Extract the (X, Y) coordinate from the center of the cell holding the provided text.  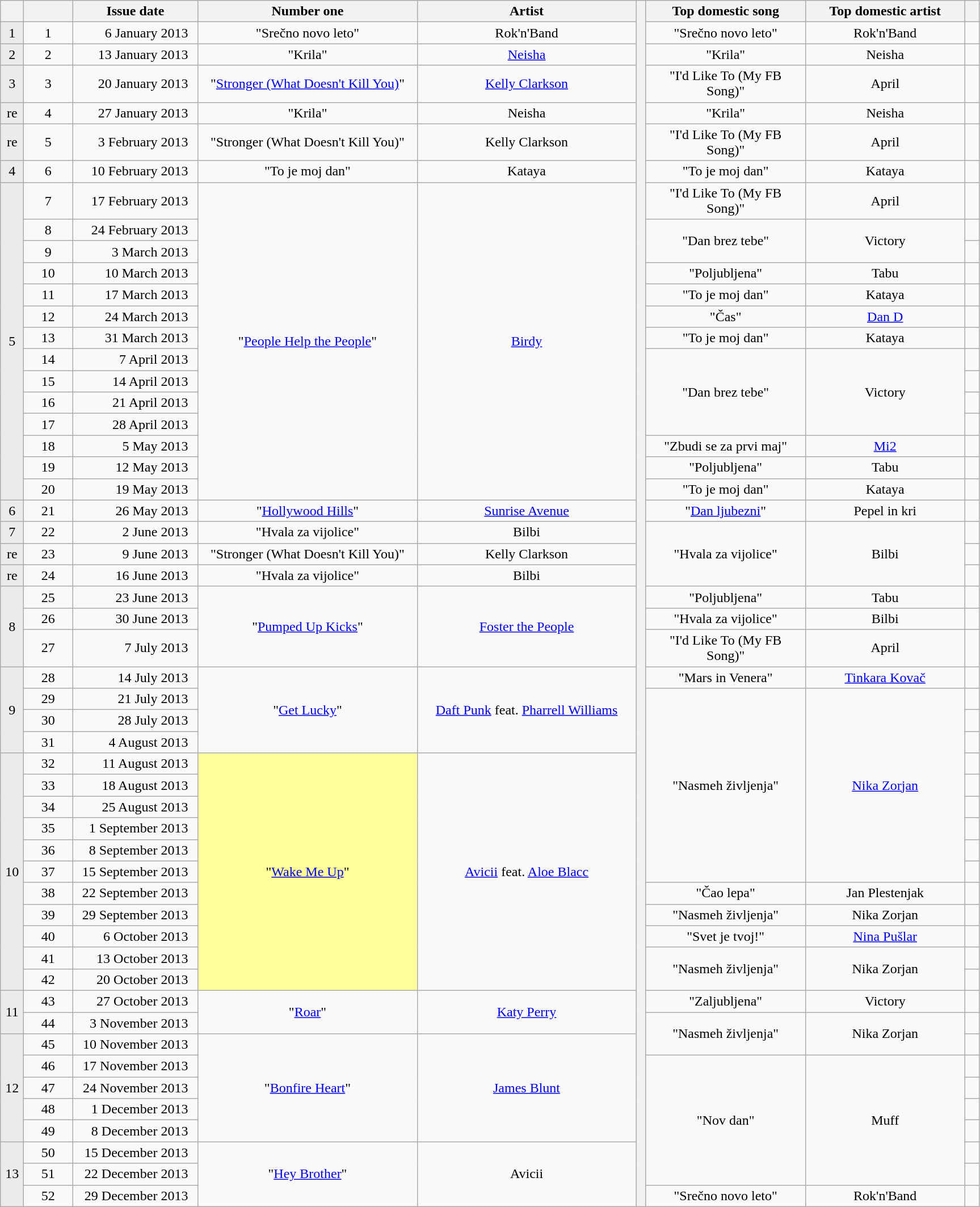
49 (48, 1131)
10 November 2013 (135, 1045)
1 December 2013 (135, 1109)
36 (48, 850)
James Blunt (527, 1088)
45 (48, 1045)
"Čao lepa" (725, 893)
50 (48, 1153)
28 (48, 677)
29 December 2013 (135, 1196)
"Zbudi se za prvi maj" (725, 446)
40 (48, 936)
20 (48, 489)
22 September 2013 (135, 893)
Muff (885, 1120)
13 October 2013 (135, 958)
14 April 2013 (135, 381)
33 (48, 785)
17 February 2013 (135, 201)
24 (48, 575)
6 January 2013 (135, 33)
37 (48, 872)
17 November 2013 (135, 1066)
24 February 2013 (135, 230)
28 April 2013 (135, 424)
Sunrise Avenue (527, 511)
Artist (527, 11)
4 August 2013 (135, 742)
19 (48, 468)
Issue date (135, 11)
Katy Perry (527, 1012)
24 March 2013 (135, 316)
16 (48, 403)
22 December 2013 (135, 1174)
2 June 2013 (135, 532)
6 October 2013 (135, 936)
Nina Pušlar (885, 936)
17 March 2013 (135, 295)
12 May 2013 (135, 468)
1 September 2013 (135, 829)
21 April 2013 (135, 403)
10 March 2013 (135, 273)
42 (48, 979)
Pepel in kri (885, 511)
"Pumped Up Kicks" (308, 626)
26 May 2013 (135, 511)
Avicii (527, 1174)
52 (48, 1196)
41 (48, 958)
Mi2 (885, 446)
"Roar" (308, 1012)
23 June 2013 (135, 597)
11 August 2013 (135, 764)
"Čas" (725, 316)
15 (48, 381)
"Dan ljubezni" (725, 511)
Dan D (885, 316)
21 July 2013 (135, 699)
32 (48, 764)
20 October 2013 (135, 979)
Top domestic song (725, 11)
Top domestic artist (885, 11)
Birdy (527, 341)
"Hey Brother" (308, 1174)
26 (48, 619)
35 (48, 829)
31 March 2013 (135, 338)
3 February 2013 (135, 142)
14 (48, 360)
23 (48, 554)
27 October 2013 (135, 1001)
"People Help the People" (308, 341)
44 (48, 1023)
19 May 2013 (135, 489)
"Mars in Venera" (725, 677)
34 (48, 807)
15 September 2013 (135, 872)
"Bonfire Heart" (308, 1088)
"Get Lucky" (308, 709)
29 (48, 699)
38 (48, 893)
Daft Punk feat. Pharrell Williams (527, 709)
9 June 2013 (135, 554)
18 (48, 446)
5 May 2013 (135, 446)
29 September 2013 (135, 915)
25 (48, 597)
30 June 2013 (135, 619)
39 (48, 915)
15 December 2013 (135, 1153)
"Svet je tvoj!" (725, 936)
Number one (308, 11)
13 January 2013 (135, 54)
7 July 2013 (135, 648)
27 (48, 648)
7 April 2013 (135, 360)
Foster the People (527, 626)
48 (48, 1109)
25 August 2013 (135, 807)
Avicii feat. Aloe Blacc (527, 872)
14 July 2013 (135, 677)
31 (48, 742)
"Zaljubljena" (725, 1001)
22 (48, 532)
51 (48, 1174)
24 November 2013 (135, 1088)
21 (48, 511)
8 September 2013 (135, 850)
30 (48, 721)
27 January 2013 (135, 113)
17 (48, 424)
"Hollywood Hills" (308, 511)
Jan Plestenjak (885, 893)
16 June 2013 (135, 575)
18 August 2013 (135, 785)
28 July 2013 (135, 721)
43 (48, 1001)
10 February 2013 (135, 171)
20 January 2013 (135, 84)
"Nov dan" (725, 1120)
Tinkara Kovač (885, 677)
3 March 2013 (135, 251)
"Wake Me Up" (308, 872)
46 (48, 1066)
47 (48, 1088)
3 November 2013 (135, 1023)
8 December 2013 (135, 1131)
